Identify which cell holds the provided text, then report its [X, Y] central coordinate. 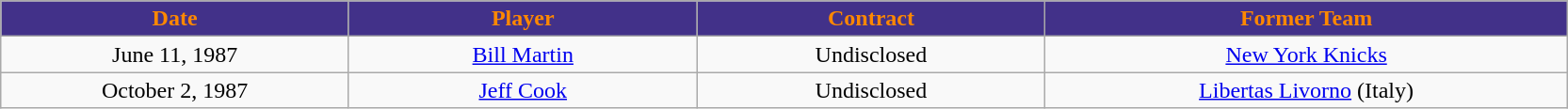
New York Knicks [1307, 54]
Libertas Livorno (Italy) [1307, 90]
Player [523, 19]
Contract [871, 19]
Jeff Cook [523, 90]
October 2, 1987 [175, 90]
June 11, 1987 [175, 54]
Bill Martin [523, 54]
Former Team [1307, 19]
Date [175, 19]
